Extract the [X, Y] coordinate from the center of the cell holding the provided text.  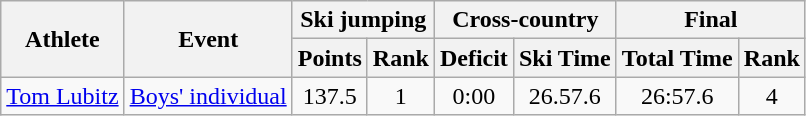
0:00 [474, 96]
Athlete [62, 39]
1 [400, 96]
26.57.6 [564, 96]
Cross-country [525, 20]
Tom Lubitz [62, 96]
Total Time [677, 58]
Deficit [474, 58]
137.5 [330, 96]
Boys' individual [208, 96]
Ski Time [564, 58]
Ski jumping [363, 20]
Final [710, 20]
Event [208, 39]
Points [330, 58]
26:57.6 [677, 96]
4 [772, 96]
